Return [x, y] of the center of cell containing provided text 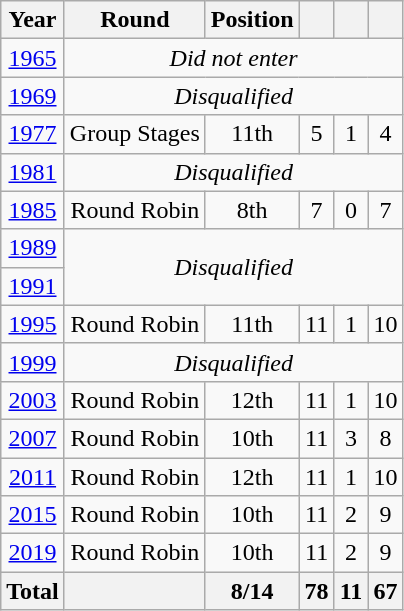
Total [33, 591]
1989 [33, 248]
1977 [33, 134]
0 [351, 210]
2003 [33, 400]
Year [33, 20]
8 [386, 438]
8th [252, 210]
1981 [33, 172]
4 [386, 134]
3 [351, 438]
2019 [33, 553]
67 [386, 591]
2007 [33, 438]
1965 [33, 58]
1999 [33, 362]
2015 [33, 515]
78 [316, 591]
1995 [33, 324]
1991 [33, 286]
Position [252, 20]
8/14 [252, 591]
2011 [33, 477]
Did not enter [234, 58]
Round [134, 20]
Group Stages [134, 134]
1969 [33, 96]
5 [316, 134]
1985 [33, 210]
